Scan for the cell matching the given text and deliver its (x, y) coordinate at center. 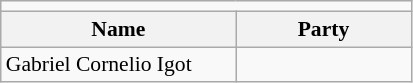
Party (324, 29)
Gabriel Cornelio Igot (118, 65)
Name (118, 29)
